Search for the cell housing the specified text and yield its (x, y) center coordinate. 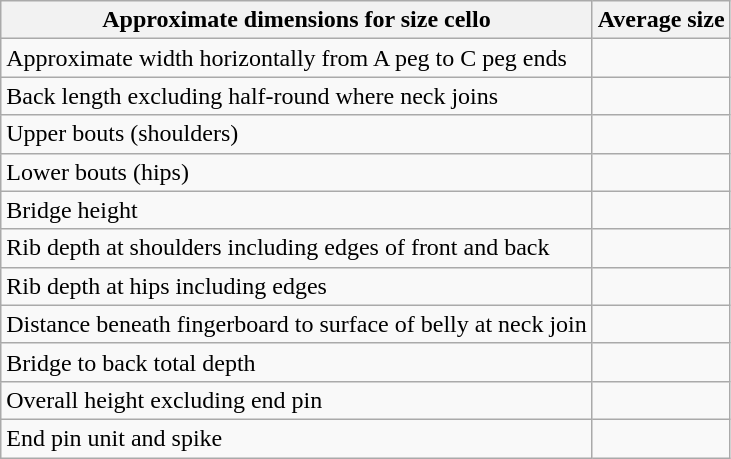
Average size (661, 20)
Overall height excluding end pin (296, 400)
Approximate dimensions for size cello (296, 20)
Rib depth at shoulders including edges of front and back (296, 248)
Rib depth at hips including edges (296, 286)
Approximate width horizontally from A peg to C peg ends (296, 58)
Upper bouts (shoulders) (296, 134)
Lower bouts (hips) (296, 172)
Bridge height (296, 210)
Back length excluding half-round where neck joins (296, 96)
Bridge to back total depth (296, 362)
Distance beneath fingerboard to surface of belly at neck join (296, 324)
End pin unit and spike (296, 438)
